Determine the (x, y) coordinate at the center of the cell enclosing the given text.  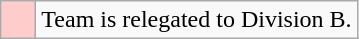
Team is relegated to Division B. (196, 20)
